Detect which cell encompasses the target text, then output its [x, y] center coordinate. 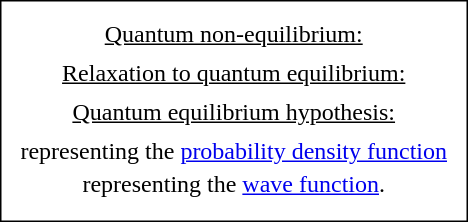
Quantum non-equilibrium: [234, 35]
Quantum equilibrium hypothesis: [234, 113]
Relaxation to quantum equilibrium: [234, 73]
representing the wave function. [234, 185]
representing the probability density function [234, 151]
